Return the (X, Y) coordinate for the center point of the cell that contains the specified text.  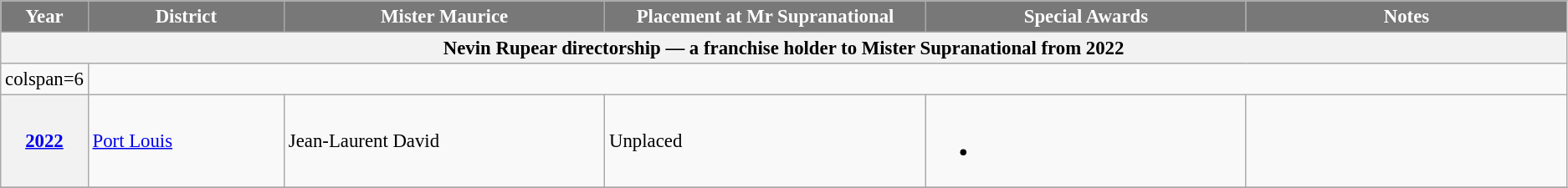
Notes (1406, 17)
Port Louis (186, 141)
colspan=6 (44, 79)
Placement at Mr Supranational (766, 17)
Jean-Laurent David (445, 141)
Unplaced (766, 141)
Nevin Rupear directorship — a franchise holder to Mister Supranational from 2022 (784, 48)
District (186, 17)
2022 (44, 141)
Special Awards (1086, 17)
Year (44, 17)
Mister Maurice (445, 17)
